Extract the (X, Y) coordinate from the center of the cell holding the provided text.  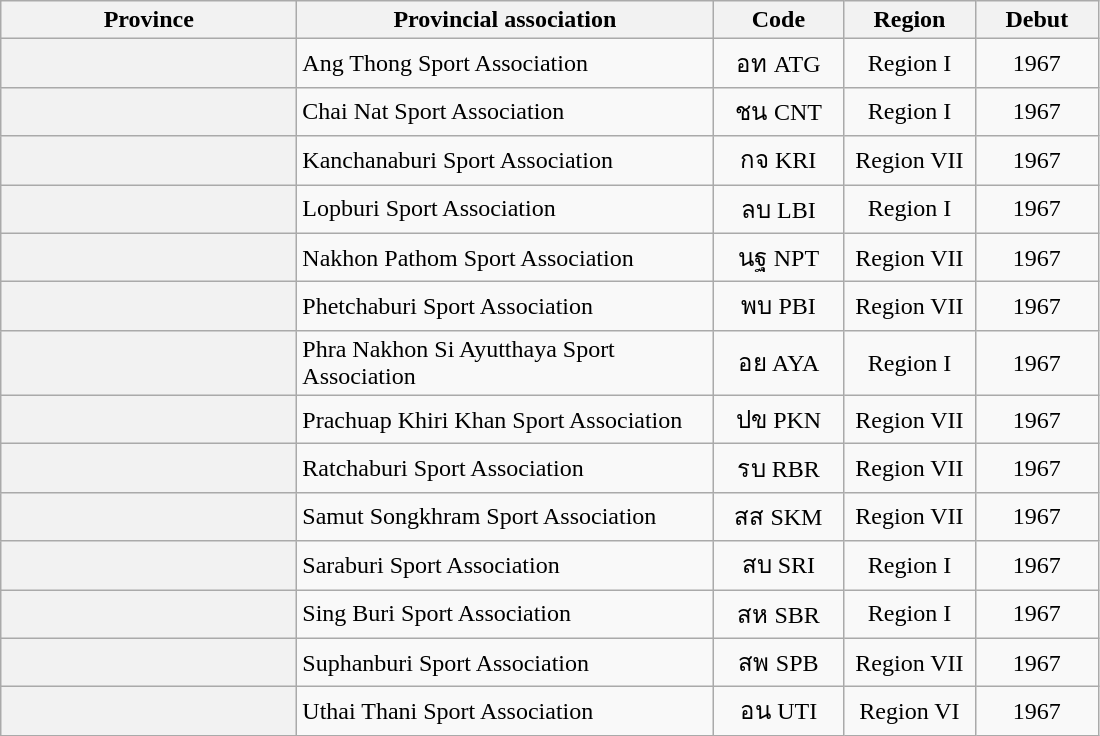
กจ KRI (778, 160)
Samut Songkhram Sport Association (505, 516)
Saraburi Sport Association (505, 566)
Phra Nakhon Si Ayutthaya Sport Association (505, 362)
นฐ NPT (778, 258)
อท ATG (778, 64)
Region VI (910, 712)
Province (149, 20)
Debut (1037, 20)
Ratchaburi Sport Association (505, 468)
Code (778, 20)
รบ RBR (778, 468)
Suphanburi Sport Association (505, 662)
Chai Nat Sport Association (505, 112)
Ang Thong Sport Association (505, 64)
อย AYA (778, 362)
ปข PKN (778, 420)
พบ PBI (778, 306)
Kanchanaburi Sport Association (505, 160)
สห SBR (778, 614)
Nakhon Pathom Sport Association (505, 258)
สส SKM (778, 516)
Phetchaburi Sport Association (505, 306)
ชน CNT (778, 112)
อน UTI (778, 712)
Provincial association (505, 20)
Sing Buri Sport Association (505, 614)
สบ SRI (778, 566)
สพ SPB (778, 662)
Lopburi Sport Association (505, 208)
Region (910, 20)
ลบ LBI (778, 208)
Prachuap Khiri Khan Sport Association (505, 420)
Uthai Thani Sport Association (505, 712)
